Output the (X, Y) coordinate of the center of the cell containing the given text.  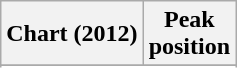
Chart (2012) (72, 34)
Peak position (189, 34)
